Output the (X, Y) coordinate of the center of the cell containing the given text.  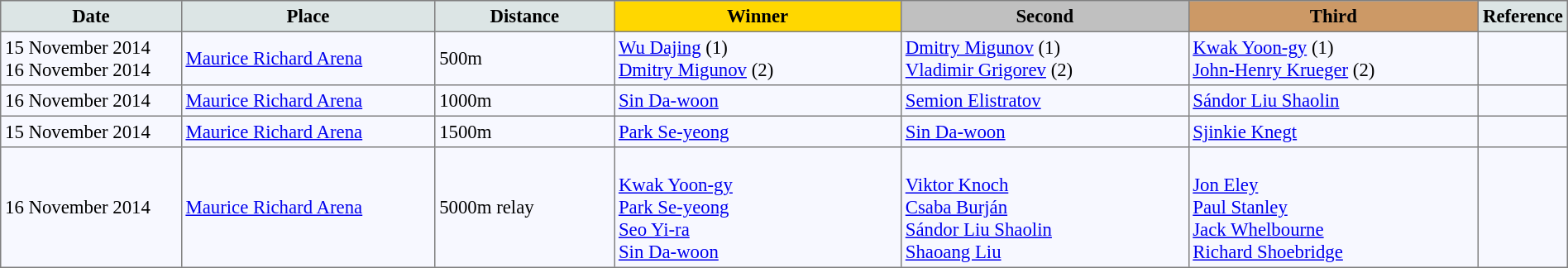
Kwak Yoon-gy (1) John-Henry Krueger (2) (1333, 58)
Viktor KnochCsaba BurjánSándor Liu ShaolinShaoang Liu (1045, 208)
Third (1333, 17)
Reference (1523, 17)
Wu Dajing (1) Dmitry Migunov (2) (758, 58)
Second (1045, 17)
5000m relay (524, 208)
Sjinkie Knegt (1333, 132)
Winner (758, 17)
Place (308, 17)
Park Se-yeong (758, 132)
1000m (524, 101)
15 November 2014 (91, 132)
Sándor Liu Shaolin (1333, 101)
15 November 2014 16 November 2014 (91, 58)
Semion Elistratov (1045, 101)
500m (524, 58)
Jon EleyPaul StanleyJack WhelbourneRichard Shoebridge (1333, 208)
Dmitry Migunov (1) Vladimir Grigorev (2) (1045, 58)
1500m (524, 132)
Date (91, 17)
Distance (524, 17)
Kwak Yoon-gyPark Se-yeongSeo Yi-raSin Da-woon (758, 208)
